For the text-containing cell, return its midpoint in (x, y) coordinate format. 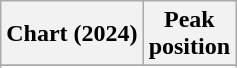
Peak position (189, 34)
Chart (2024) (72, 34)
